Detect which cell encompasses the target text, then output its [X, Y] center coordinate. 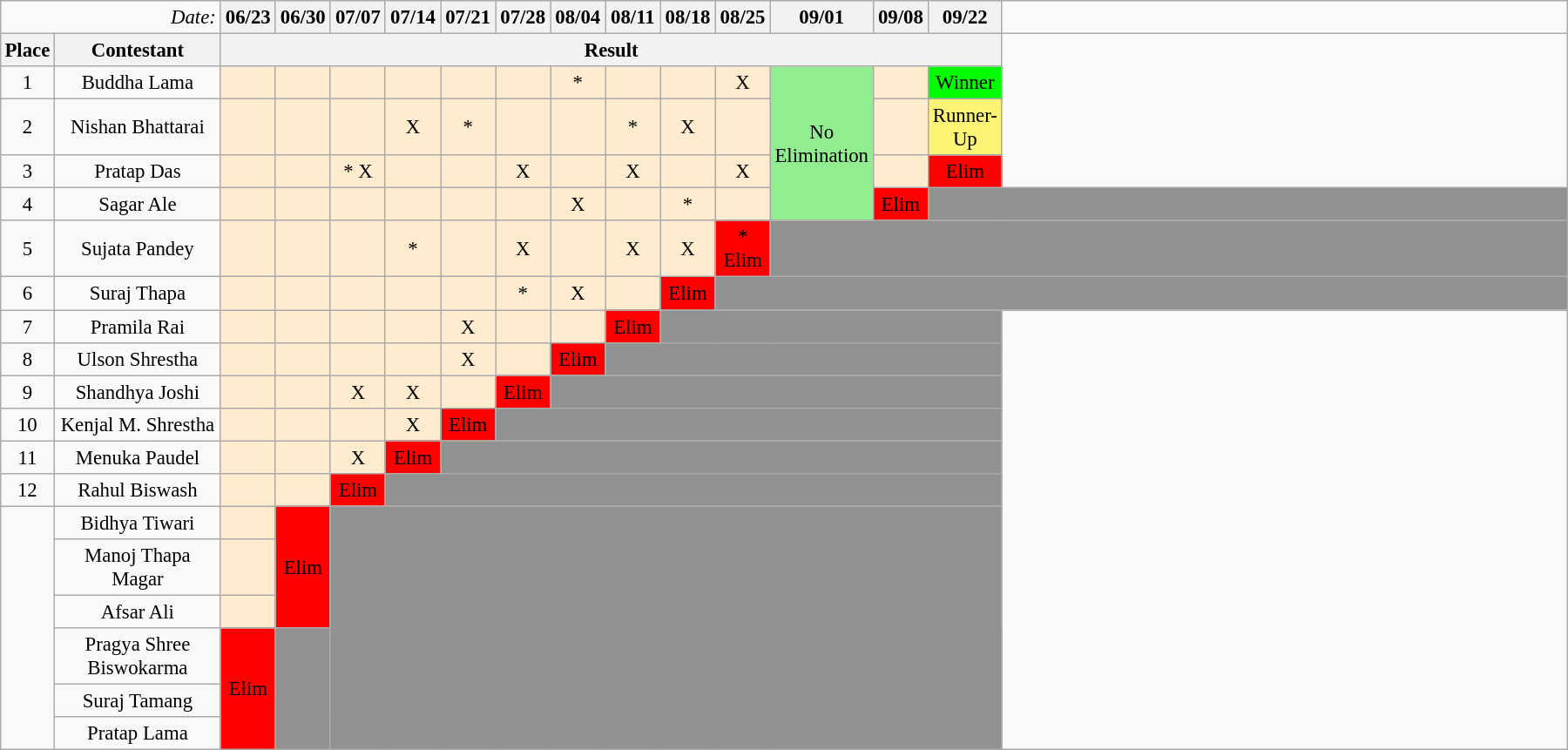
Sagar Ale [138, 205]
8 [27, 359]
2 [27, 127]
Result [612, 51]
08/04 [578, 17]
Rahul Biswash [138, 490]
* X [357, 172]
Menuka Paudel [138, 457]
09/01 [821, 17]
07/07 [357, 17]
Pramila Rai [138, 327]
07/28 [523, 17]
07/21 [469, 17]
Pratap Lama [138, 733]
5 [27, 249]
Bidhya Tiwari [138, 523]
Afsar Ali [138, 611]
3 [27, 172]
11 [27, 457]
08/11 [632, 17]
* Elim [742, 249]
Shandhya Joshi [138, 392]
6 [27, 294]
07/14 [413, 17]
1 [27, 83]
No Elimination [821, 143]
Pratap Das [138, 172]
Suraj Thapa [138, 294]
Suraj Tamang [138, 701]
09/22 [965, 17]
08/18 [688, 17]
Contestant [138, 51]
9 [27, 392]
10 [27, 424]
09/08 [901, 17]
Sujata Pandey [138, 249]
Place [27, 51]
Ulson Shrestha [138, 359]
Manoj Thapa Magar [138, 568]
Nishan Bhattarai [138, 127]
Runner-Up [965, 127]
7 [27, 327]
06/23 [247, 17]
Winner [965, 83]
08/25 [742, 17]
Kenjal M. Shrestha [138, 424]
Pragya Shree Biswokarma [138, 657]
4 [27, 205]
12 [27, 490]
Date: [110, 17]
Buddha Lama [138, 83]
06/30 [303, 17]
